Identify which cell holds the provided text, then report its [X, Y] central coordinate. 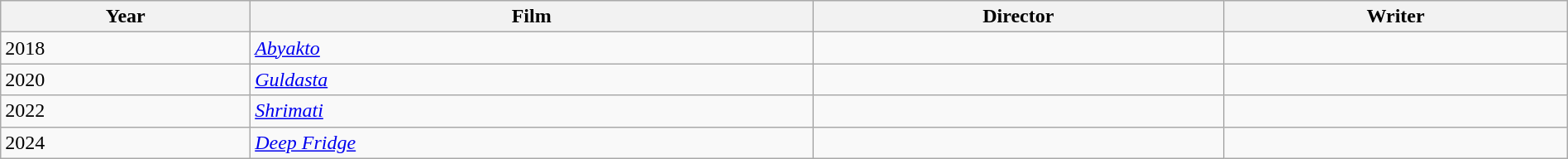
2020 [126, 79]
Film [532, 17]
Deep Fridge [532, 142]
Director [1019, 17]
Shrimati [532, 111]
2022 [126, 111]
Year [126, 17]
Guldasta [532, 79]
Writer [1396, 17]
2024 [126, 142]
Abyakto [532, 48]
2018 [126, 48]
